For the text-containing cell, return its midpoint in (x, y) coordinate format. 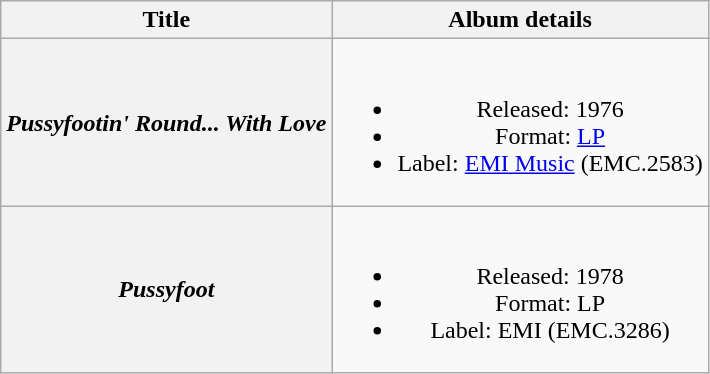
Released: 1978Format: LPLabel: EMI (EMC.3286) (520, 290)
Title (166, 20)
Album details (520, 20)
Released: 1976Format: LPLabel: EMI Music (EMC.2583) (520, 122)
Pussyfoot (166, 290)
Pussyfootin' Round... With Love (166, 122)
